Locate the cell with the specified text and output its (x, y) center coordinate. 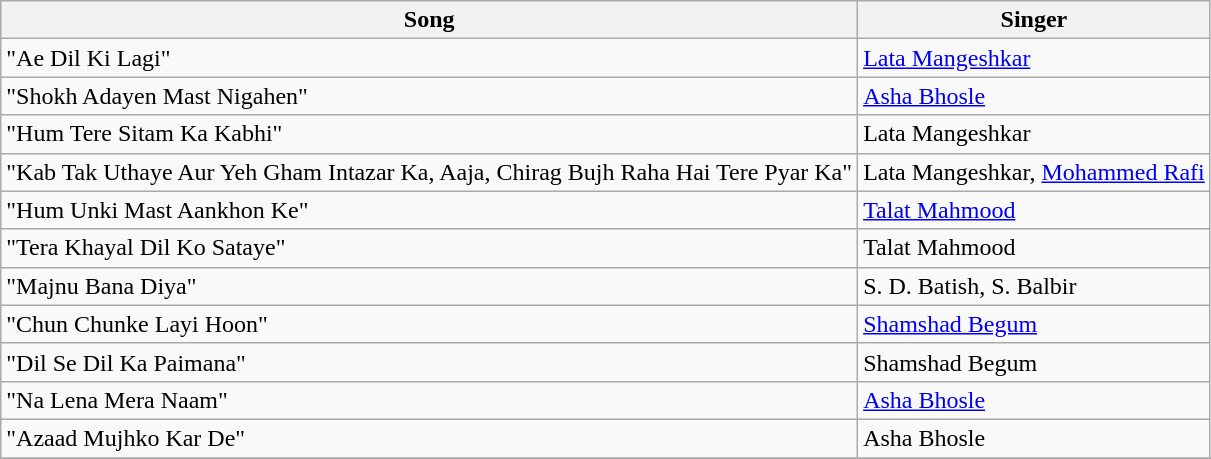
"Dil Se Dil Ka Paimana" (430, 362)
"Na Lena Mera Naam" (430, 400)
"Azaad Mujhko Kar De" (430, 438)
"Hum Tere Sitam Ka Kabhi" (430, 134)
Lata Mangeshkar, Mohammed Rafi (1034, 172)
S. D. Batish, S. Balbir (1034, 286)
"Ae Dil Ki Lagi" (430, 58)
"Kab Tak Uthaye Aur Yeh Gham Intazar Ka, Aaja, Chirag Bujh Raha Hai Tere Pyar Ka" (430, 172)
Song (430, 20)
"Tera Khayal Dil Ko Sataye" (430, 248)
"Majnu Bana Diya" (430, 286)
Singer (1034, 20)
"Chun Chunke Layi Hoon" (430, 324)
"Hum Unki Mast Aankhon Ke" (430, 210)
"Shokh Adayen Mast Nigahen" (430, 96)
